From the cell containing the given text, extract its center point as (X, Y) coordinate. 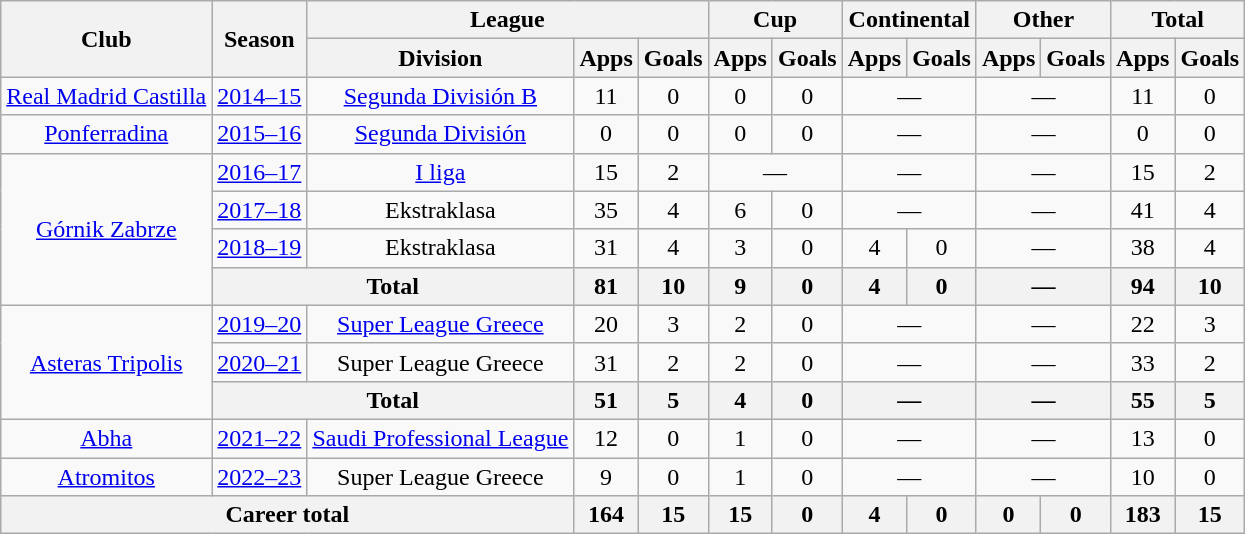
94 (1143, 286)
League (508, 20)
41 (1143, 210)
Career total (288, 515)
12 (606, 438)
Segunda División B (440, 96)
20 (606, 324)
Division (440, 58)
6 (740, 210)
2017–18 (260, 210)
55 (1143, 400)
Club (106, 39)
51 (606, 400)
2019–20 (260, 324)
Górnik Zabrze (106, 229)
13 (1143, 438)
35 (606, 210)
81 (606, 286)
Asteras Tripolis (106, 362)
Real Madrid Castilla (106, 96)
33 (1143, 362)
Season (260, 39)
2020–21 (260, 362)
2021–22 (260, 438)
Atromitos (106, 477)
38 (1143, 248)
2015–16 (260, 134)
2018–19 (260, 248)
Cup (775, 20)
Segunda División (440, 134)
22 (1143, 324)
183 (1143, 515)
2016–17 (260, 172)
Saudi Professional League (440, 438)
Ponferradina (106, 134)
Other (1043, 20)
2014–15 (260, 96)
2022–23 (260, 477)
Continental (909, 20)
164 (606, 515)
I liga (440, 172)
Abha (106, 438)
